Provide the [x, y] coordinate of the cell's center where the given text is located.  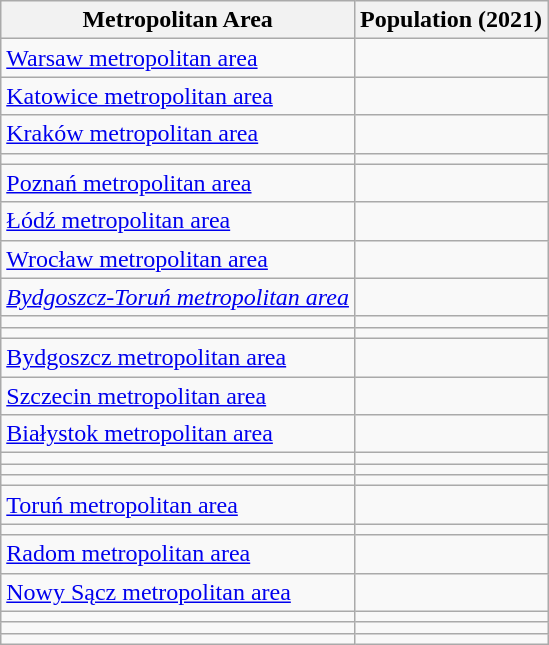
Poznań metropolitan area [178, 183]
Warsaw metropolitan area [178, 58]
Szczecin metropolitan area [178, 395]
Białystok metropolitan area [178, 434]
Katowice metropolitan area [178, 96]
Wrocław metropolitan area [178, 259]
Kraków metropolitan area [178, 134]
Bydgoszcz-Toruń metropolitan area [178, 297]
Radom metropolitan area [178, 554]
Łódź metropolitan area [178, 221]
Bydgoszcz metropolitan area [178, 357]
Metropolitan Area [178, 20]
Toruń metropolitan area [178, 505]
Nowy Sącz metropolitan area [178, 592]
Population (2021) [450, 20]
